Search for the cell housing the specified text and yield its [X, Y] center coordinate. 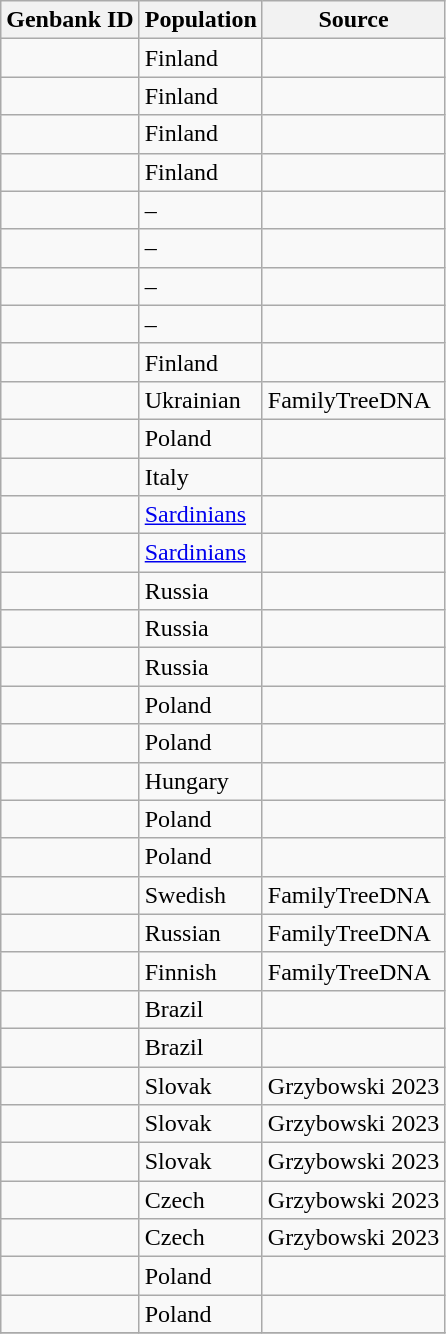
Hungary [200, 781]
Population [200, 20]
Russian [200, 933]
Ukrainian [200, 400]
Source [353, 20]
Italy [200, 477]
Swedish [200, 895]
Finnish [200, 971]
Genbank ID [70, 20]
